Output the (x, y) coordinate of the center of the cell containing the given text.  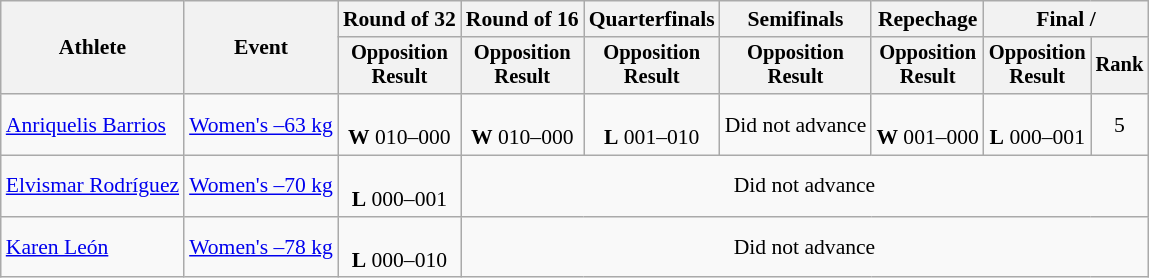
Semifinals (796, 19)
W 001–000 (928, 124)
Round of 32 (400, 19)
Anriquelis Barrios (92, 124)
Event (261, 48)
L 000–010 (400, 248)
Elvismar Rodríguez (92, 186)
Women's –70 kg (261, 186)
Final / (1066, 19)
Women's –78 kg (261, 248)
Women's –63 kg (261, 124)
5 (1120, 124)
Rank (1120, 66)
Quarterfinals (652, 19)
Round of 16 (522, 19)
Karen León (92, 248)
L 001–010 (652, 124)
Repechage (928, 19)
Athlete (92, 48)
